Return the [X, Y] coordinate for the center point of the cell that contains the specified text.  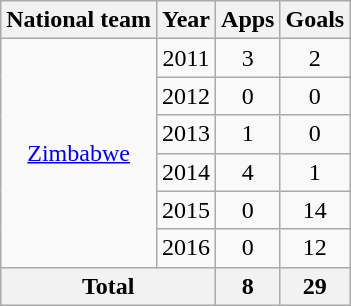
Goals [315, 20]
National team [79, 20]
Zimbabwe [79, 153]
2 [315, 58]
2013 [186, 134]
4 [248, 172]
3 [248, 58]
2011 [186, 58]
2015 [186, 210]
Year [186, 20]
Apps [248, 20]
14 [315, 210]
2014 [186, 172]
Total [108, 286]
8 [248, 286]
12 [315, 248]
2012 [186, 96]
2016 [186, 248]
29 [315, 286]
